Extract the (X, Y) coordinate from the center of the cell holding the provided text.  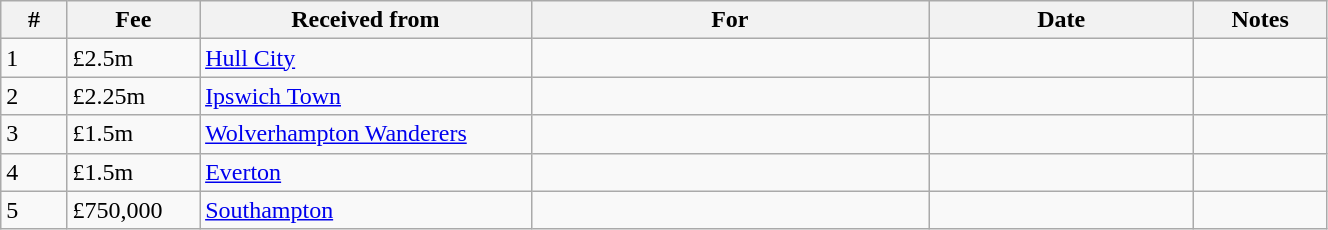
Wolverhampton Wanderers (366, 134)
Notes (1260, 20)
# (34, 20)
2 (34, 96)
4 (34, 172)
£750,000 (134, 210)
1 (34, 58)
Everton (366, 172)
Date (1062, 20)
£2.5m (134, 58)
For (730, 20)
Hull City (366, 58)
Southampton (366, 210)
£2.25m (134, 96)
3 (34, 134)
Ipswich Town (366, 96)
5 (34, 210)
Received from (366, 20)
Fee (134, 20)
